Detect which cell encompasses the target text, then output its (x, y) center coordinate. 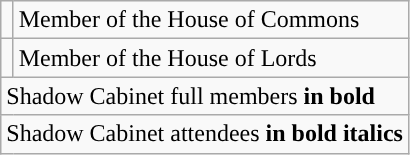
Member of the House of Lords (210, 58)
Member of the House of Commons (210, 20)
Shadow Cabinet attendees in bold italics (205, 134)
Shadow Cabinet full members in bold (205, 96)
